Return the [x, y] coordinate for the center point of the cell that contains the specified text.  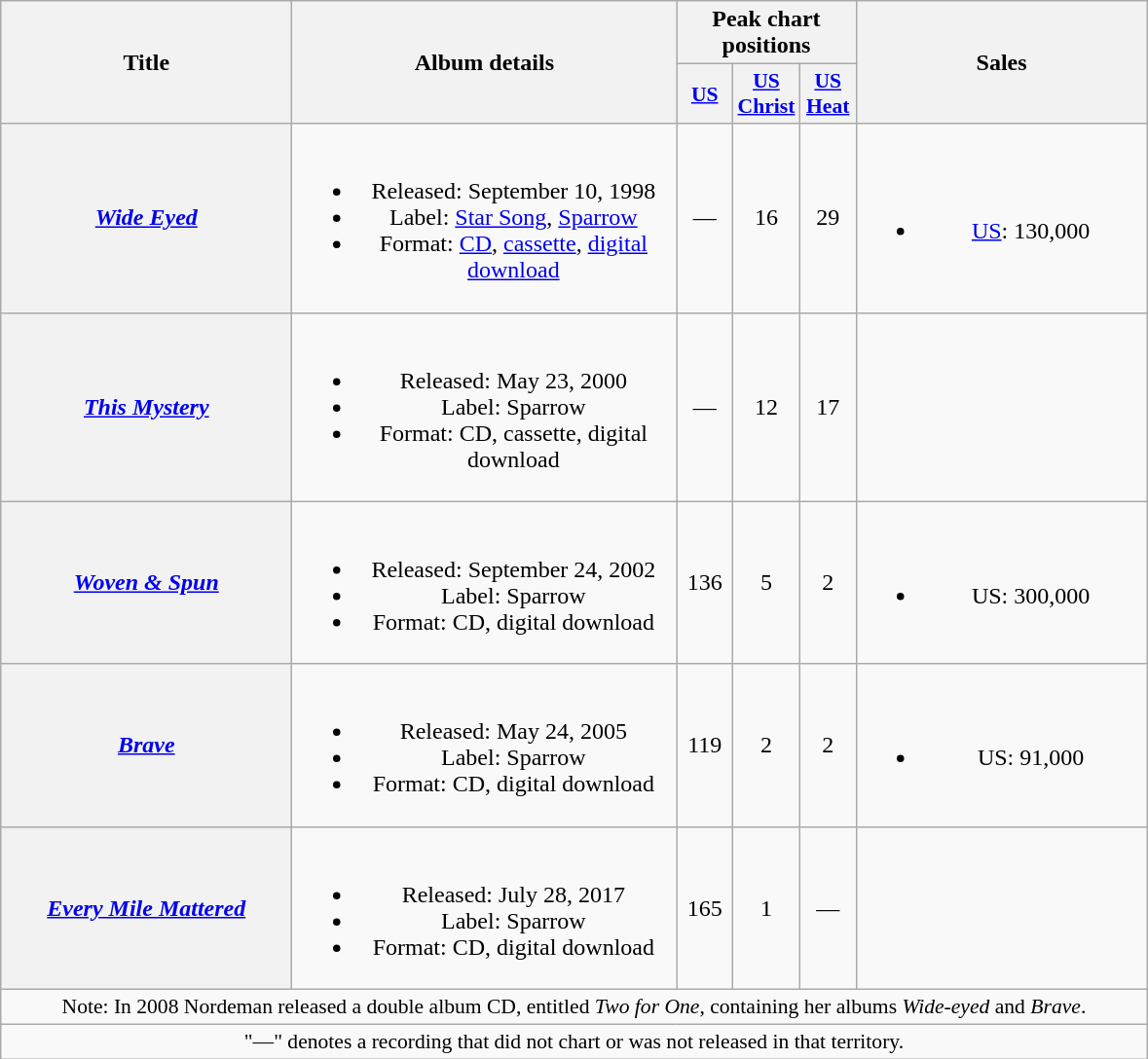
165 [705, 907]
Album details [485, 62]
US: 300,000 [1001, 582]
29 [828, 218]
Released: May 24, 2005Label: SparrowFormat: CD, digital download [485, 746]
12 [767, 407]
US [705, 93]
16 [767, 218]
US: 130,000 [1001, 218]
119 [705, 746]
1 [767, 907]
Woven & Spun [146, 582]
136 [705, 582]
Title [146, 62]
Released: September 10, 1998Label: Star Song, SparrowFormat: CD, cassette, digital download [485, 218]
Released: July 28, 2017Label: SparrowFormat: CD, digital download [485, 907]
USHeat [828, 93]
Wide Eyed [146, 218]
"—" denotes a recording that did not chart or was not released in that territory. [574, 1041]
Released: September 24, 2002Label: SparrowFormat: CD, digital download [485, 582]
Note: In 2008 Nordeman released a double album CD, entitled Two for One, containing her albums Wide-eyed and Brave. [574, 1006]
USChrist [767, 93]
17 [828, 407]
5 [767, 582]
Every Mile Mattered [146, 907]
This Mystery [146, 407]
Sales [1001, 62]
Brave [146, 746]
Released: May 23, 2000Label: SparrowFormat: CD, cassette, digital download [485, 407]
Peak chart positions [766, 33]
US: 91,000 [1001, 746]
